Determine the [x, y] coordinate at the center of the cell enclosing the given text.  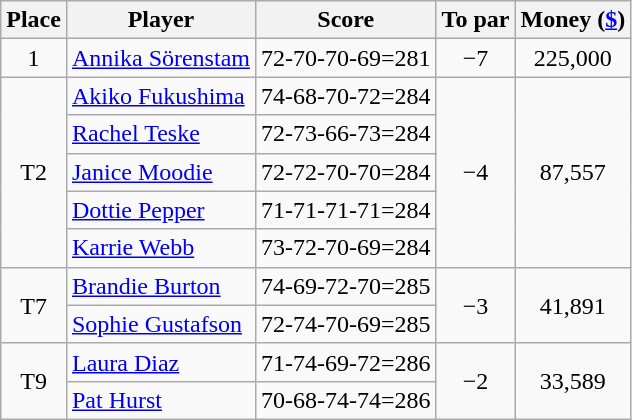
1 [34, 58]
−2 [476, 381]
74-68-70-72=284 [346, 96]
Score [346, 20]
Pat Hurst [160, 400]
T7 [34, 305]
T9 [34, 381]
74-69-72-70=285 [346, 286]
Karrie Webb [160, 248]
72-73-66-73=284 [346, 134]
Laura Diaz [160, 362]
Money ($) [573, 20]
Brandie Burton [160, 286]
70-68-74-74=286 [346, 400]
−7 [476, 58]
71-74-69-72=286 [346, 362]
−4 [476, 172]
87,557 [573, 172]
T2 [34, 172]
Player [160, 20]
−3 [476, 305]
Janice Moodie [160, 172]
33,589 [573, 381]
72-74-70-69=285 [346, 324]
Annika Sörenstam [160, 58]
225,000 [573, 58]
Sophie Gustafson [160, 324]
Dottie Pepper [160, 210]
72-70-70-69=281 [346, 58]
Rachel Teske [160, 134]
73-72-70-69=284 [346, 248]
Akiko Fukushima [160, 96]
Place [34, 20]
41,891 [573, 305]
To par [476, 20]
72-72-70-70=284 [346, 172]
71-71-71-71=284 [346, 210]
